Determine the (X, Y) coordinate at the center of the cell enclosing the given text.  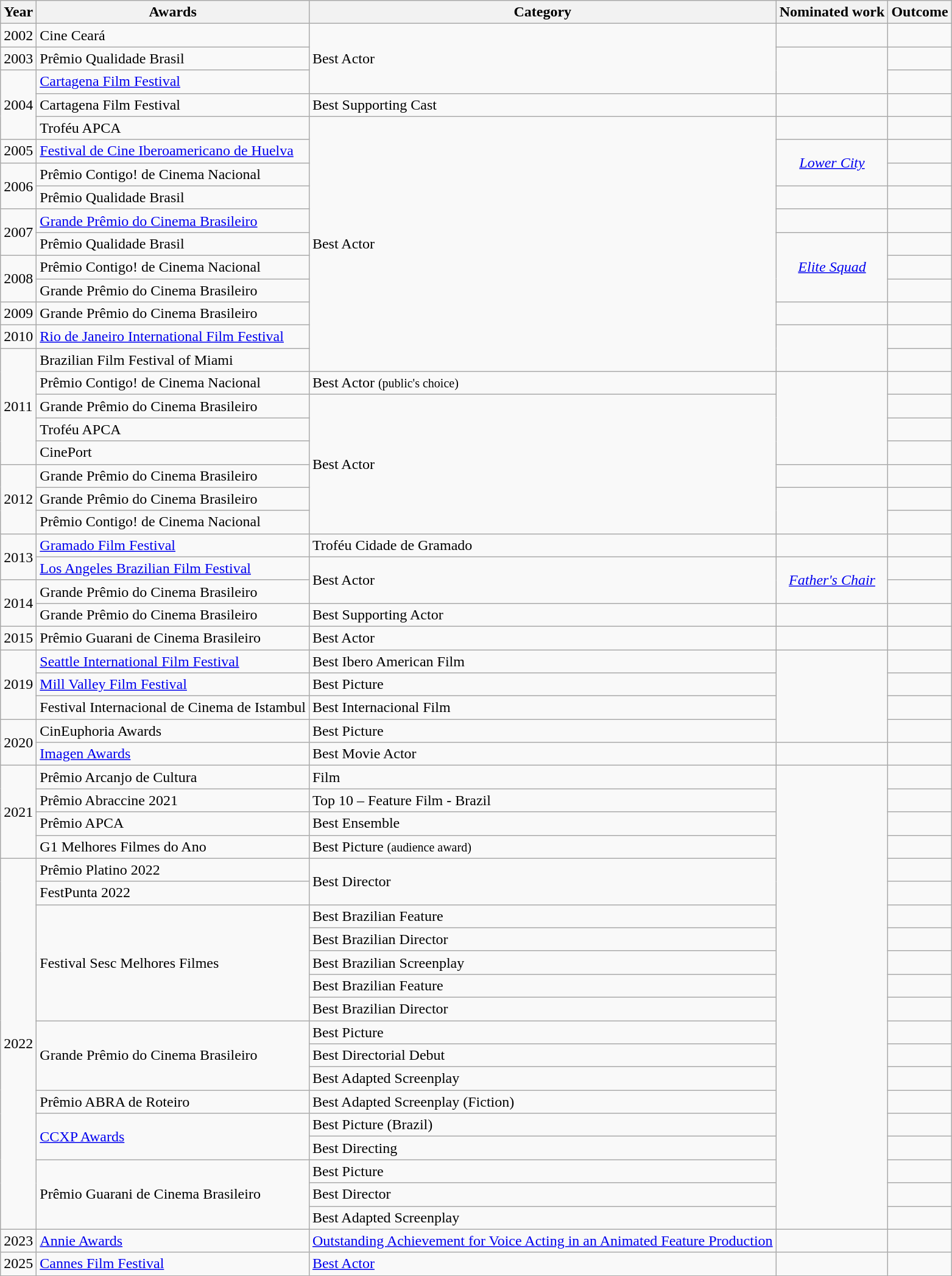
Best Internacional Film (542, 708)
Gramado Film Festival (173, 545)
Seattle International Film Festival (173, 661)
Prêmio Arcanjo de Cultura (173, 777)
2021 (18, 812)
Best Brazilian Screenplay (542, 962)
Best Directorial Debut (542, 1056)
2025 (18, 1264)
2020 (18, 742)
Best Supporting Actor (542, 615)
CinePort (173, 453)
Category (542, 12)
2013 (18, 557)
Father's Chair (832, 580)
2010 (18, 337)
2023 (18, 1241)
Top 10 – Feature Film - Brazil (542, 800)
Outstanding Achievement for Voice Acting in an Animated Feature Production (542, 1241)
Best Adapted Screenplay (Fiction) (542, 1102)
Los Angeles Brazilian Film Festival (173, 568)
FestPunta 2022 (173, 893)
Prêmio Platino 2022 (173, 870)
Prêmio Abraccine 2021 (173, 800)
Rio de Janeiro International Film Festival (173, 337)
Best Movie Actor (542, 754)
2022 (18, 1044)
2008 (18, 278)
Best Actor (public's choice) (542, 383)
Prêmio ABRA de Roteiro (173, 1102)
Cine Ceará (173, 35)
2019 (18, 684)
CCXP Awards (173, 1137)
Best Picture (Brazil) (542, 1125)
2006 (18, 186)
Year (18, 12)
2015 (18, 638)
Mill Valley Film Festival (173, 685)
2005 (18, 151)
Awards (173, 12)
Imagen Awards (173, 754)
Festival Internacional de Cinema de Istambul (173, 708)
Outcome (920, 12)
2011 (18, 406)
Prêmio APCA (173, 823)
G1 Melhores Filmes do Ano (173, 847)
CinEuphoria Awards (173, 731)
2014 (18, 603)
Best Ibero American Film (542, 661)
Film (542, 777)
2003 (18, 58)
2002 (18, 35)
Best Picture (audience award) (542, 847)
2004 (18, 105)
Best Supporting Cast (542, 105)
Brazilian Film Festival of Miami (173, 360)
Festival de Cine Iberoamericano de Huelva (173, 151)
Festival Sesc Melhores Filmes (173, 962)
Nominated work (832, 12)
2007 (18, 232)
2009 (18, 314)
Best Directing (542, 1148)
2012 (18, 499)
Annie Awards (173, 1241)
Best Ensemble (542, 823)
Troféu Cidade de Gramado (542, 545)
Cannes Film Festival (173, 1264)
Lower City (832, 163)
Elite Squad (832, 267)
